Find where the given text appears and provide that cell's center as [X, Y] coordinate. 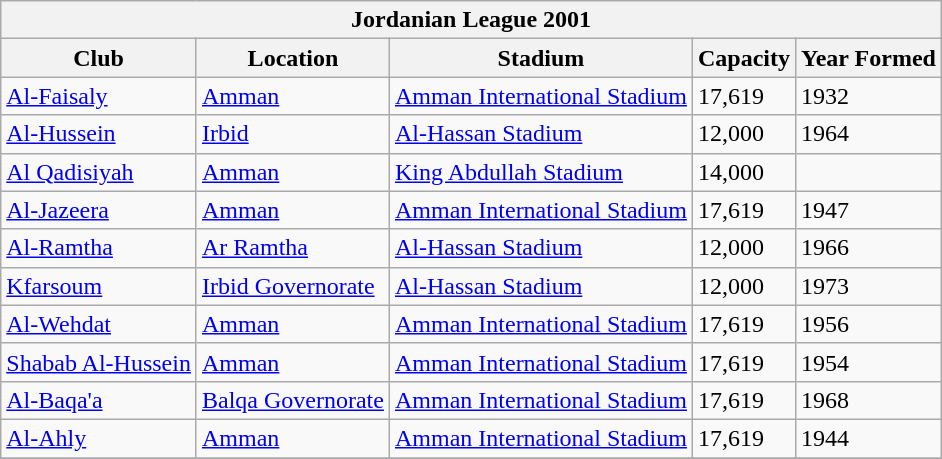
Ar Ramtha [292, 248]
Capacity [744, 58]
Al-Ahly [99, 438]
Jordanian League 2001 [472, 20]
Location [292, 58]
14,000 [744, 172]
Stadium [540, 58]
1932 [869, 96]
1956 [869, 324]
Al-Wehdat [99, 324]
Balqa Governorate [292, 400]
1947 [869, 210]
Irbid [292, 134]
1966 [869, 248]
Shabab Al-Hussein [99, 362]
Al-Faisaly [99, 96]
Al-Baqa'a [99, 400]
1954 [869, 362]
Irbid Governorate [292, 286]
1973 [869, 286]
King Abdullah Stadium [540, 172]
Kfarsoum [99, 286]
Club [99, 58]
Year Formed [869, 58]
Al-Hussein [99, 134]
1944 [869, 438]
Al Qadisiyah [99, 172]
Al-Ramtha [99, 248]
1964 [869, 134]
1968 [869, 400]
Al-Jazeera [99, 210]
